Return the (x, y) coordinate for the center point of the cell that contains the specified text.  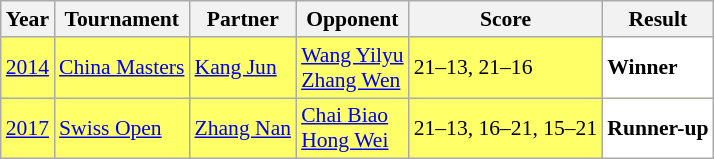
Wang Yilyu Zhang Wen (352, 68)
2014 (28, 68)
Kang Jun (242, 68)
Result (658, 19)
Swiss Open (122, 128)
Tournament (122, 19)
2017 (28, 128)
Zhang Nan (242, 128)
Score (506, 19)
21–13, 21–16 (506, 68)
China Masters (122, 68)
Runner-up (658, 128)
21–13, 16–21, 15–21 (506, 128)
Opponent (352, 19)
Partner (242, 19)
Year (28, 19)
Chai Biao Hong Wei (352, 128)
Winner (658, 68)
